Determine the [x, y] coordinate at the center of the cell enclosing the given text.  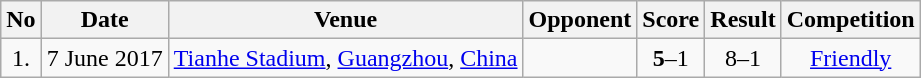
5–1 [671, 58]
Tianhe Stadium, Guangzhou, China [346, 58]
Result [743, 20]
8–1 [743, 58]
Opponent [580, 20]
7 June 2017 [104, 58]
Competition [850, 20]
Date [104, 20]
No [21, 20]
Venue [346, 20]
1. [21, 58]
Score [671, 20]
Friendly [850, 58]
